For the text-containing cell, return its midpoint in (x, y) coordinate format. 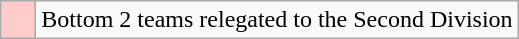
Bottom 2 teams relegated to the Second Division (277, 20)
